Scan for the cell matching the given text and deliver its (X, Y) coordinate at center. 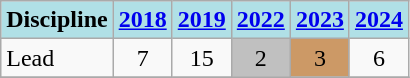
2024 (378, 20)
Lead (57, 58)
7 (142, 58)
2 (260, 58)
2022 (260, 20)
2023 (320, 20)
Discipline (57, 20)
15 (202, 58)
2019 (202, 20)
6 (378, 58)
2018 (142, 20)
3 (320, 58)
